Search for the cell housing the specified text and yield its [X, Y] center coordinate. 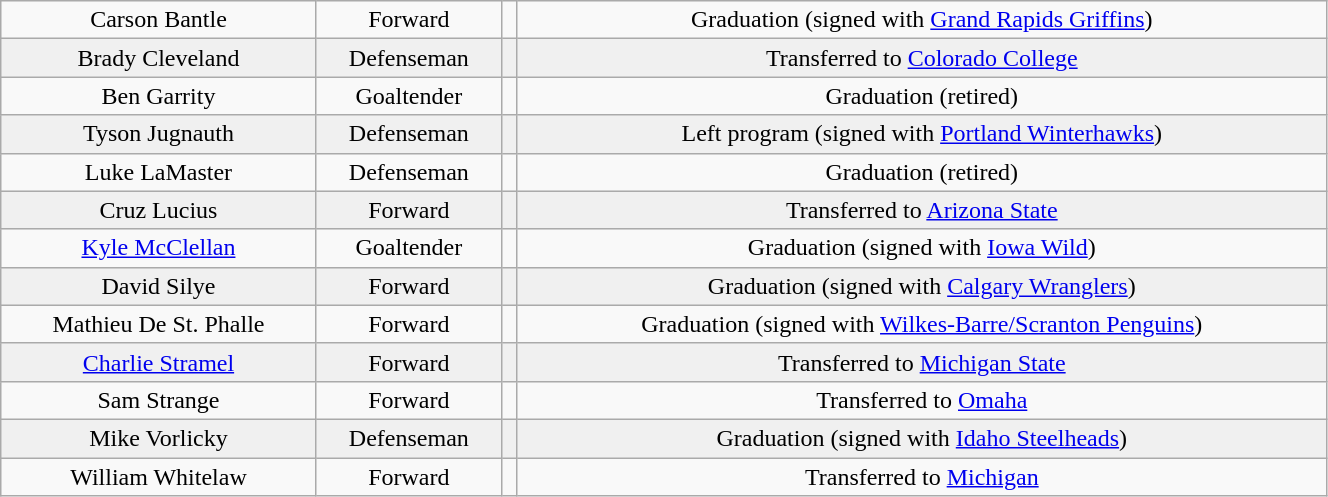
Transferred to Omaha [922, 400]
Transferred to Arizona State [922, 210]
Carson Bantle [158, 20]
Cruz Lucius [158, 210]
Tyson Jugnauth [158, 134]
Graduation (signed with Iowa Wild) [922, 248]
Transferred to Colorado College [922, 58]
Brady Cleveland [158, 58]
Sam Strange [158, 400]
Ben Garrity [158, 96]
William Whitelaw [158, 477]
Kyle McClellan [158, 248]
Graduation (signed with Idaho Steelheads) [922, 438]
Left program (signed with Portland Winterhawks) [922, 134]
Graduation (signed with Grand Rapids Griffins) [922, 20]
David Silye [158, 286]
Transferred to Michigan State [922, 362]
Charlie Stramel [158, 362]
Mathieu De St. Phalle [158, 324]
Transferred to Michigan [922, 477]
Luke LaMaster [158, 172]
Graduation (signed with Wilkes-Barre/Scranton Penguins) [922, 324]
Mike Vorlicky [158, 438]
Graduation (signed with Calgary Wranglers) [922, 286]
